Detect which cell encompasses the target text, then output its (x, y) center coordinate. 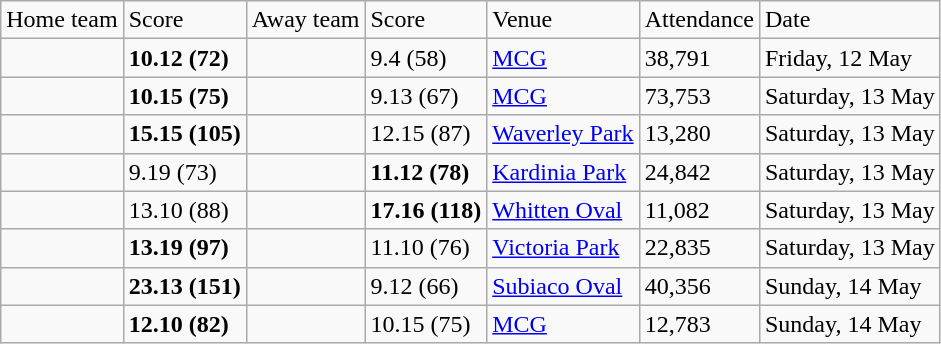
Friday, 12 May (850, 58)
9.4 (58) (426, 58)
23.13 (151) (184, 286)
Subiaco Oval (563, 286)
Venue (563, 20)
13,280 (699, 134)
11.12 (78) (426, 172)
Whitten Oval (563, 210)
Away team (306, 20)
40,356 (699, 286)
38,791 (699, 58)
9.13 (67) (426, 96)
13.10 (88) (184, 210)
9.12 (66) (426, 286)
Waverley Park (563, 134)
24,842 (699, 172)
Home team (62, 20)
13.19 (97) (184, 248)
10.12 (72) (184, 58)
11.10 (76) (426, 248)
9.19 (73) (184, 172)
73,753 (699, 96)
11,082 (699, 210)
Date (850, 20)
12.10 (82) (184, 324)
12,783 (699, 324)
15.15 (105) (184, 134)
22,835 (699, 248)
Victoria Park (563, 248)
12.15 (87) (426, 134)
Attendance (699, 20)
Kardinia Park (563, 172)
17.16 (118) (426, 210)
